Capture the cell that displays the provided text and extract its [x, y] central coordinate. 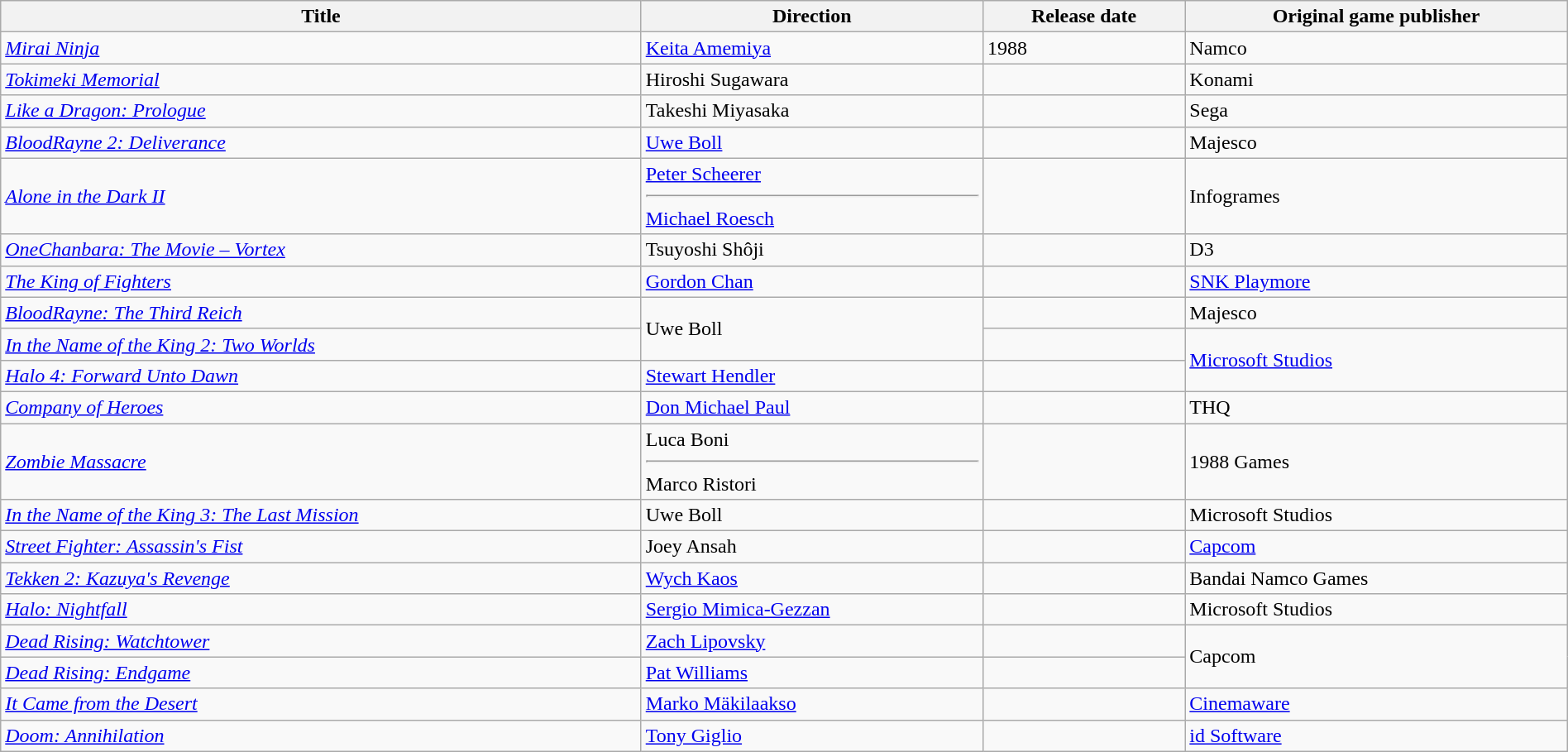
SNK Playmore [1376, 281]
Keita Amemiya [812, 48]
It Came from the Desert [321, 704]
Sega [1376, 111]
Tokimeki Memorial [321, 79]
Bandai Namco Games [1376, 578]
Konami [1376, 79]
Company of Heroes [321, 407]
Zombie Massacre [321, 462]
Like a Dragon: Prologue [321, 111]
Zach Lipovsky [812, 641]
Stewart Hendler [812, 376]
Sergio Mimica-Gezzan [812, 610]
Street Fighter: Assassin's Fist [321, 547]
Alone in the Dark II [321, 196]
Gordon Chan [812, 281]
Mirai Ninja [321, 48]
Infogrames [1376, 196]
OneChanbara: The Movie – Vortex [321, 250]
THQ [1376, 407]
Pat Williams [812, 673]
Tony Giglio [812, 735]
Namco [1376, 48]
Don Michael Paul [812, 407]
BloodRayne 2: Deliverance [321, 142]
Direction [812, 17]
D3 [1376, 250]
Marko Mäkilaakso [812, 704]
The King of Fighters [321, 281]
Release date [1083, 17]
1988 Games [1376, 462]
BloodRayne: The Third Reich [321, 313]
In the Name of the King 2: Two Worlds [321, 344]
Hiroshi Sugawara [812, 79]
Halo 4: Forward Unto Dawn [321, 376]
Peter ScheererMichael Roesch [812, 196]
Halo: Nightfall [321, 610]
In the Name of the King 3: The Last Mission [321, 515]
Original game publisher [1376, 17]
1988 [1083, 48]
Dead Rising: Endgame [321, 673]
Takeshi Miyasaka [812, 111]
Tekken 2: Kazuya's Revenge [321, 578]
Tsuyoshi Shôji [812, 250]
Wych Kaos [812, 578]
Joey Ansah [812, 547]
Title [321, 17]
Doom: Annihilation [321, 735]
Dead Rising: Watchtower [321, 641]
Luca BoniMarco Ristori [812, 462]
id Software [1376, 735]
Cinemaware [1376, 704]
